Capture the cell that displays the provided text and extract its (x, y) central coordinate. 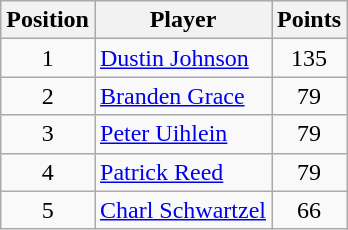
3 (48, 134)
Charl Schwartzel (182, 210)
66 (310, 210)
Dustin Johnson (182, 58)
1 (48, 58)
2 (48, 96)
Player (182, 20)
Peter Uihlein (182, 134)
Points (310, 20)
Patrick Reed (182, 172)
135 (310, 58)
5 (48, 210)
Branden Grace (182, 96)
Position (48, 20)
4 (48, 172)
